Detect which cell encompasses the target text, then output its [x, y] center coordinate. 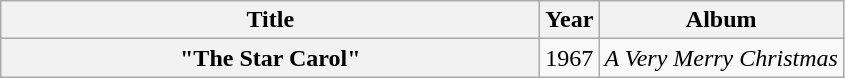
A Very Merry Christmas [722, 58]
1967 [570, 58]
Year [570, 20]
Title [270, 20]
"The Star Carol" [270, 58]
Album [722, 20]
